Detect which cell encompasses the target text, then output its [X, Y] center coordinate. 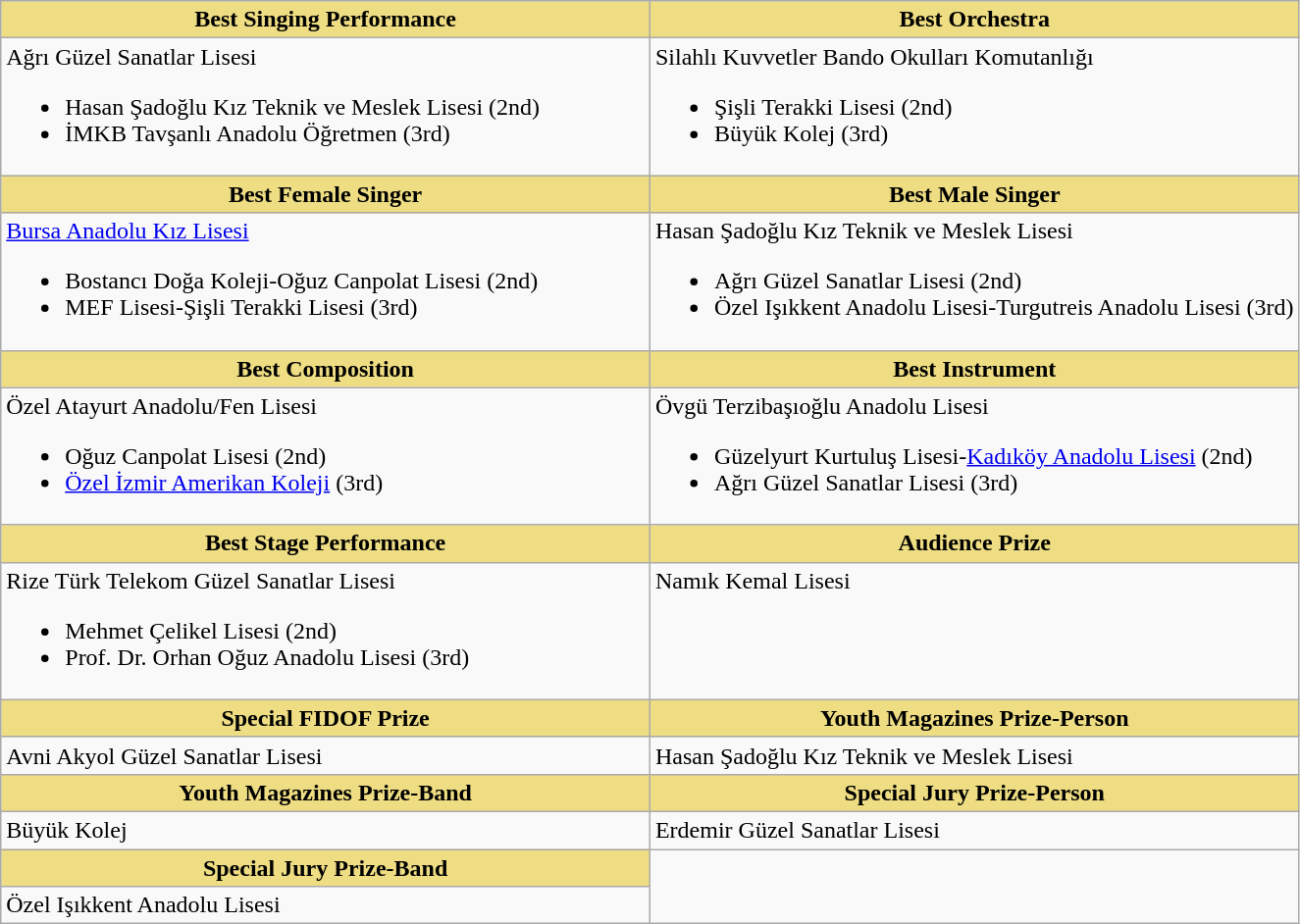
Best Composition [326, 369]
Audience Prize [974, 543]
Hasan Şadoğlu Kız Teknik ve Meslek LisesiAğrı Güzel Sanatlar Lisesi (2nd)Özel Işıkkent Anadolu Lisesi-Turgutreis Anadolu Lisesi (3rd) [974, 282]
Özel Atayurt Anadolu/Fen LisesiOğuz Canpolat Lisesi (2nd)Özel İzmir Amerikan Koleji (3rd) [326, 456]
Youth Magazines Prize-Person [974, 718]
Namık Kemal Lisesi [974, 631]
Hasan Şadoğlu Kız Teknik ve Meslek Lisesi [974, 755]
Best Instrument [974, 369]
Best Male Singer [974, 194]
Special Jury Prize-Band [326, 868]
Best Stage Performance [326, 543]
Best Singing Performance [326, 20]
Rize Türk Telekom Güzel Sanatlar LisesiMehmet Çelikel Lisesi (2nd)Prof. Dr. Orhan Oğuz Anadolu Lisesi (3rd) [326, 631]
Special Jury Prize-Person [974, 793]
Avni Akyol Güzel Sanatlar Lisesi [326, 755]
Best Female Singer [326, 194]
Büyük Kolej [326, 830]
Bursa Anadolu Kız LisesiBostancı Doğa Koleji-Oğuz Canpolat Lisesi (2nd)MEF Lisesi-Şişli Terakki Lisesi (3rd) [326, 282]
Silahlı Kuvvetler Bando Okulları KomutanlığıŞişli Terakki Lisesi (2nd)Büyük Kolej (3rd) [974, 107]
Best Orchestra [974, 20]
Erdemir Güzel Sanatlar Lisesi [974, 830]
Ağrı Güzel Sanatlar LisesiHasan Şadoğlu Kız Teknik ve Meslek Lisesi (2nd)İMKB Tavşanlı Anadolu Öğretmen (3rd) [326, 107]
Youth Magazines Prize-Band [326, 793]
Special FIDOF Prize [326, 718]
Özel Işıkkent Anadolu Lisesi [326, 905]
Övgü Terzibaşıoğlu Anadolu LisesiGüzelyurt Kurtuluş Lisesi-Kadıköy Anadolu Lisesi (2nd)Ağrı Güzel Sanatlar Lisesi (3rd) [974, 456]
